For the text-containing cell, return its midpoint in (x, y) coordinate format. 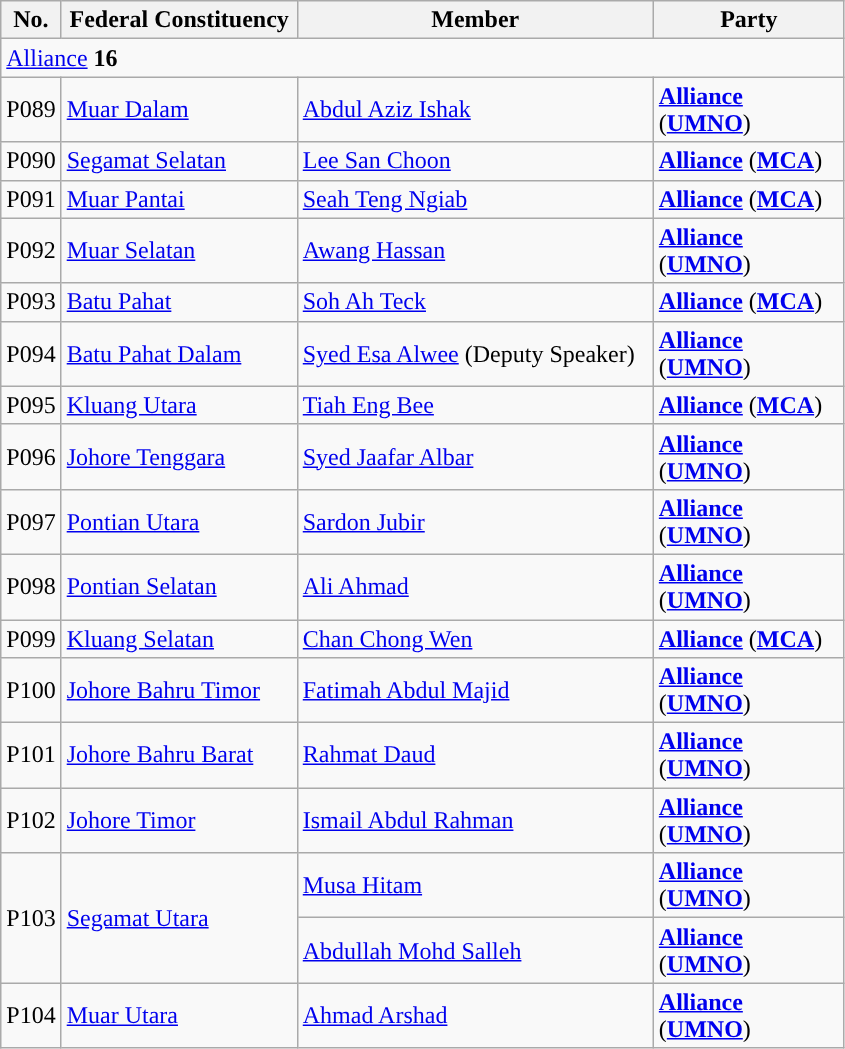
Muar Dalam (179, 110)
Fatimah Abdul Majid (475, 690)
Abdul Aziz Ishak (475, 110)
No. (31, 20)
Musa Hitam (475, 886)
Pontian Selatan (179, 586)
Johore Bahru Timor (179, 690)
P090 (31, 161)
Batu Pahat Dalam (179, 354)
Muar Pantai (179, 199)
Johore Timor (179, 820)
Soh Ah Teck (475, 302)
P094 (31, 354)
P092 (31, 250)
Member (475, 20)
Ismail Abdul Rahman (475, 820)
Lee San Choon (475, 161)
Kluang Selatan (179, 639)
P091 (31, 199)
P089 (31, 110)
Pontian Utara (179, 522)
Muar Utara (179, 1016)
Batu Pahat (179, 302)
P100 (31, 690)
Sardon Jubir (475, 522)
Rahmat Daud (475, 756)
Syed Esa Alwee (Deputy Speaker) (475, 354)
P093 (31, 302)
Kluang Utara (179, 405)
Seah Teng Ngiab (475, 199)
Abdullah Mohd Salleh (475, 950)
Johore Bahru Barat (179, 756)
Segamat Utara (179, 918)
P099 (31, 639)
Muar Selatan (179, 250)
Alliance 16 (423, 58)
P095 (31, 405)
Ali Ahmad (475, 586)
Awang Hassan (475, 250)
P102 (31, 820)
P104 (31, 1016)
P101 (31, 756)
P103 (31, 918)
Syed Jaafar Albar (475, 456)
Johore Tenggara (179, 456)
Segamat Selatan (179, 161)
Tiah Eng Bee (475, 405)
P098 (31, 586)
Federal Constituency (179, 20)
P096 (31, 456)
Ahmad Arshad (475, 1016)
Party (748, 20)
Chan Chong Wen (475, 639)
P097 (31, 522)
